Pinpoint the cell where the given text exists, returning its (X, Y) midpoint coordinate. 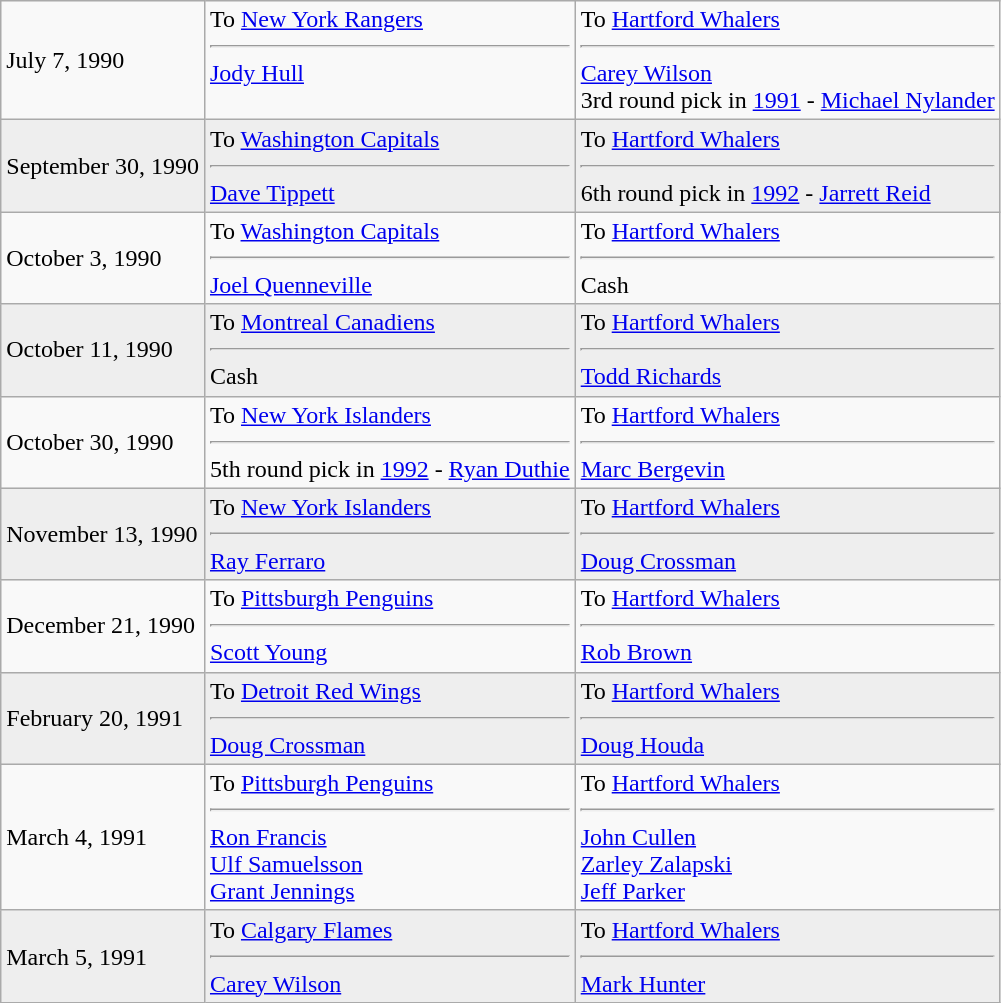
March 4, 1991 (103, 837)
To Hartford WhalersMark Hunter (788, 956)
To Pittsburgh PenguinsScott Young (390, 626)
To Hartford WhalersCarey Wilson 3rd round pick in 1991 - Michael Nylander (788, 60)
To Hartford WhalersTodd Richards (788, 350)
September 30, 1990 (103, 166)
To Hartford WhalersDoug Houda (788, 718)
To Detroit Red WingsDoug Crossman (390, 718)
October 11, 1990 (103, 350)
October 3, 1990 (103, 258)
To Washington CapitalsJoel Quenneville (390, 258)
To Pittsburgh PenguinsRon Francis Ulf Samuelsson Grant Jennings (390, 837)
To New York Islanders5th round pick in 1992 - Ryan Duthie (390, 442)
To New York RangersJody Hull (390, 60)
To Hartford WhalersRob Brown (788, 626)
To Hartford WhalersCash (788, 258)
To Calgary FlamesCarey Wilson (390, 956)
November 13, 1990 (103, 534)
To New York IslandersRay Ferraro (390, 534)
To Washington CapitalsDave Tippett (390, 166)
December 21, 1990 (103, 626)
To Hartford WhalersMarc Bergevin (788, 442)
March 5, 1991 (103, 956)
To Hartford Whalers6th round pick in 1992 - Jarrett Reid (788, 166)
July 7, 1990 (103, 60)
To Hartford WhalersDoug Crossman (788, 534)
October 30, 1990 (103, 442)
To Montreal CanadiensCash (390, 350)
To Hartford WhalersJohn Cullen Zarley Zalapski Jeff Parker (788, 837)
February 20, 1991 (103, 718)
